Pinpoint the cell where the given text exists, returning its (x, y) midpoint coordinate. 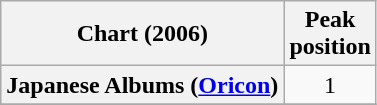
Chart (2006) (142, 34)
Peakposition (330, 34)
1 (330, 85)
Japanese Albums (Oricon) (142, 85)
